Return the [x, y] coordinate for the center point of the cell that contains the specified text.  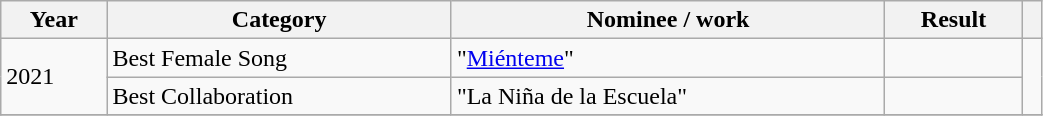
"La Niña de la Escuela" [668, 96]
Best Female Song [280, 58]
Nominee / work [668, 20]
Best Collaboration [280, 96]
Year [54, 20]
2021 [54, 77]
Category [280, 20]
"Miénteme" [668, 58]
Result [954, 20]
